Scan for the cell matching the given text and deliver its [X, Y] coordinate at center. 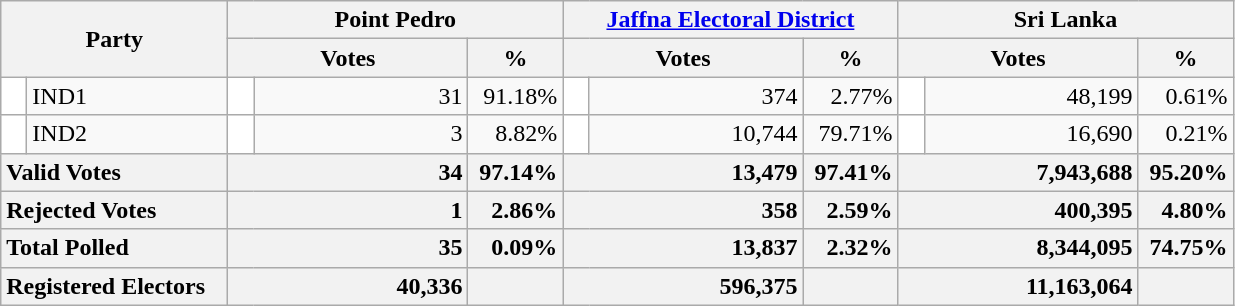
Jaffna Electoral District [730, 20]
0.61% [1186, 96]
Party [114, 39]
8.82% [516, 134]
13,479 [683, 172]
Total Polled [114, 248]
95.20% [1186, 172]
Registered Electors [114, 286]
74.75% [1186, 248]
Rejected Votes [114, 210]
IND1 [128, 96]
35 [348, 248]
2.32% [850, 248]
358 [683, 210]
596,375 [683, 286]
97.14% [516, 172]
7,943,688 [1018, 172]
IND2 [128, 134]
400,395 [1018, 210]
0.21% [1186, 134]
Point Pedro [396, 20]
48,199 [1031, 96]
0.09% [516, 248]
Valid Votes [114, 172]
2.86% [516, 210]
13,837 [683, 248]
Sri Lanka [1066, 20]
31 [361, 96]
1 [348, 210]
97.41% [850, 172]
3 [361, 134]
2.77% [850, 96]
40,336 [348, 286]
10,744 [696, 134]
16,690 [1031, 134]
4.80% [1186, 210]
79.71% [850, 134]
91.18% [516, 96]
374 [696, 96]
8,344,095 [1018, 248]
34 [348, 172]
11,163,064 [1018, 286]
2.59% [850, 210]
